Determine the (X, Y) coordinate at the center of the cell enclosing the given text.  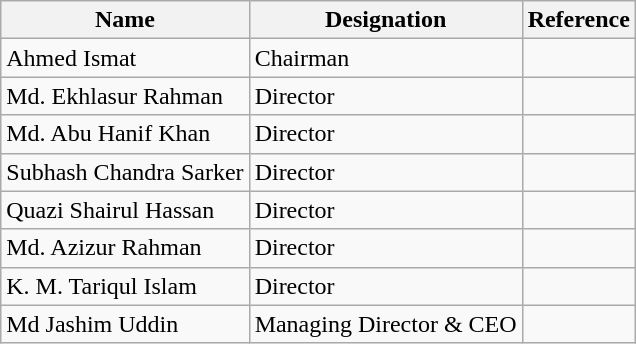
K. M. Tariqul Islam (125, 286)
Md. Azizur Rahman (125, 248)
Designation (386, 20)
Md Jashim Uddin (125, 324)
Chairman (386, 58)
Md. Ekhlasur Rahman (125, 96)
Name (125, 20)
Subhash Chandra Sarker (125, 172)
Ahmed Ismat (125, 58)
Reference (578, 20)
Quazi Shairul Hassan (125, 210)
Md. Abu Hanif Khan (125, 134)
Managing Director & CEO (386, 324)
